Return the [X, Y] coordinate for the center point of the cell that contains the specified text.  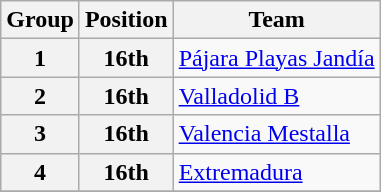
4 [40, 172]
1 [40, 58]
Valladolid B [276, 96]
Valencia Mestalla [276, 134]
2 [40, 96]
3 [40, 134]
Pájara Playas Jandía [276, 58]
Team [276, 20]
Position [126, 20]
Extremadura [276, 172]
Group [40, 20]
